Output the [X, Y] coordinate of the center of the cell containing the given text.  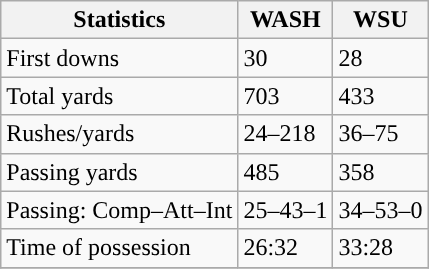
358 [380, 172]
Total yards [120, 96]
30 [286, 58]
Rushes/yards [120, 134]
WASH [286, 20]
First downs [120, 58]
24–218 [286, 134]
36–75 [380, 134]
Passing: Comp–Att–Int [120, 210]
34–53–0 [380, 210]
Passing yards [120, 172]
485 [286, 172]
26:32 [286, 248]
Time of possession [120, 248]
703 [286, 96]
433 [380, 96]
28 [380, 58]
33:28 [380, 248]
Statistics [120, 20]
WSU [380, 20]
25–43–1 [286, 210]
